From the cell containing the given text, extract its center point as [x, y] coordinate. 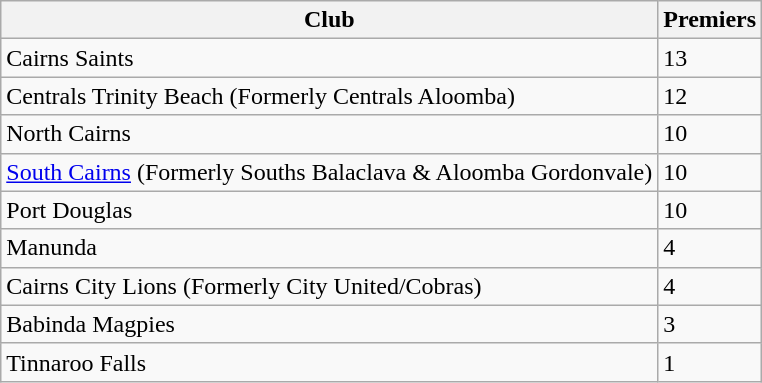
Club [330, 20]
South Cairns (Formerly Souths Balaclava & Aloomba Gordonvale) [330, 172]
1 [710, 362]
12 [710, 96]
Babinda Magpies [330, 324]
13 [710, 58]
Tinnaroo Falls [330, 362]
3 [710, 324]
Cairns City Lions (Formerly City United/Cobras) [330, 286]
Manunda [330, 248]
Premiers [710, 20]
Cairns Saints [330, 58]
Centrals Trinity Beach (Formerly Centrals Aloomba) [330, 96]
Port Douglas [330, 210]
North Cairns [330, 134]
